Locate the cell with the specified text and output its (X, Y) center coordinate. 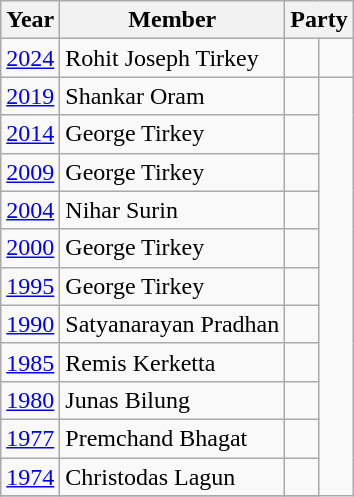
Christodas Lagun (172, 477)
Junas Bilung (172, 400)
Satyanarayan Pradhan (172, 324)
2019 (30, 96)
1985 (30, 362)
2014 (30, 134)
Premchand Bhagat (172, 438)
2000 (30, 248)
Remis Kerketta (172, 362)
2024 (30, 58)
1980 (30, 400)
1995 (30, 286)
Party (319, 20)
1977 (30, 438)
2004 (30, 210)
1974 (30, 477)
Year (30, 20)
Shankar Oram (172, 96)
1990 (30, 324)
2009 (30, 172)
Rohit Joseph Tirkey (172, 58)
Member (172, 20)
Nihar Surin (172, 210)
